Scan for the cell matching the given text and deliver its (X, Y) coordinate at center. 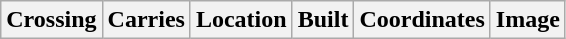
Carries (146, 20)
Image (528, 20)
Location (241, 20)
Coordinates (422, 20)
Built (323, 20)
Crossing (52, 20)
